Determine the [X, Y] coordinate at the center of the cell enclosing the given text.  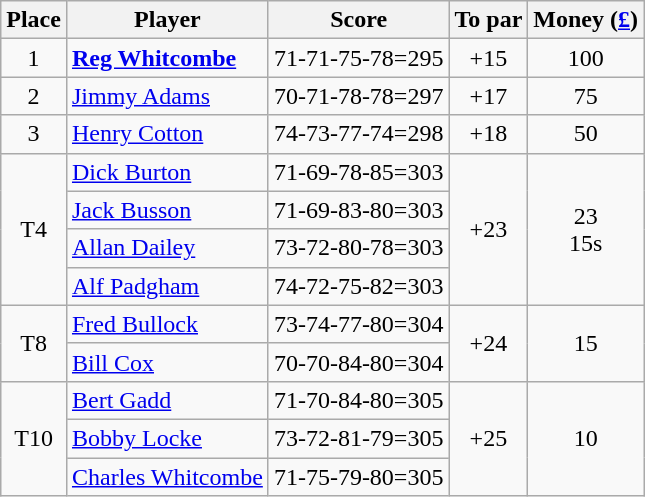
+17 [488, 96]
74-73-77-74=298 [358, 134]
Money (£) [586, 20]
74-72-75-82=303 [358, 286]
+18 [488, 134]
T10 [34, 438]
2 [34, 96]
Dick Burton [167, 172]
75 [586, 96]
Bert Gadd [167, 400]
2315s [586, 229]
50 [586, 134]
Allan Dailey [167, 248]
+24 [488, 343]
100 [586, 58]
Henry Cotton [167, 134]
Player [167, 20]
71-69-78-85=303 [358, 172]
10 [586, 438]
71-69-83-80=303 [358, 210]
73-72-80-78=303 [358, 248]
Jack Busson [167, 210]
73-74-77-80=304 [358, 324]
Place [34, 20]
73-72-81-79=305 [358, 438]
71-75-79-80=305 [358, 477]
3 [34, 134]
Alf Padgham [167, 286]
Score [358, 20]
T4 [34, 229]
71-70-84-80=305 [358, 400]
1 [34, 58]
To par [488, 20]
70-71-78-78=297 [358, 96]
+23 [488, 229]
Fred Bullock [167, 324]
Bill Cox [167, 362]
Charles Whitcombe [167, 477]
Jimmy Adams [167, 96]
+25 [488, 438]
T8 [34, 343]
Reg Whitcombe [167, 58]
71-71-75-78=295 [358, 58]
15 [586, 343]
70-70-84-80=304 [358, 362]
Bobby Locke [167, 438]
+15 [488, 58]
